Locate the cell with the specified text and output its (X, Y) center coordinate. 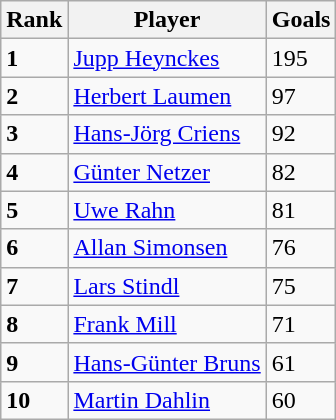
97 (301, 96)
4 (34, 172)
8 (34, 324)
1 (34, 58)
7 (34, 286)
9 (34, 362)
Uwe Rahn (167, 210)
92 (301, 134)
10 (34, 400)
60 (301, 400)
3 (34, 134)
Frank Mill (167, 324)
Günter Netzer (167, 172)
75 (301, 286)
Rank (34, 20)
Allan Simonsen (167, 248)
5 (34, 210)
Player (167, 20)
82 (301, 172)
76 (301, 248)
6 (34, 248)
71 (301, 324)
Goals (301, 20)
Herbert Laumen (167, 96)
61 (301, 362)
Lars Stindl (167, 286)
Hans-Jörg Criens (167, 134)
Martin Dahlin (167, 400)
195 (301, 58)
2 (34, 96)
Hans-Günter Bruns (167, 362)
81 (301, 210)
Jupp Heynckes (167, 58)
